Determine the [x, y] coordinate at the center of the cell enclosing the given text.  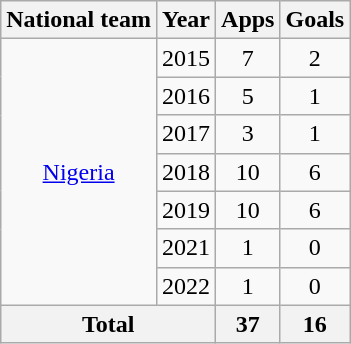
37 [248, 324]
Total [108, 324]
2 [315, 58]
2015 [186, 58]
5 [248, 96]
Nigeria [79, 172]
2018 [186, 172]
Apps [248, 20]
National team [79, 20]
2022 [186, 286]
7 [248, 58]
2021 [186, 248]
Year [186, 20]
Goals [315, 20]
2017 [186, 134]
2016 [186, 96]
3 [248, 134]
16 [315, 324]
2019 [186, 210]
